Find where the given text appears and provide that cell's center as (x, y) coordinate. 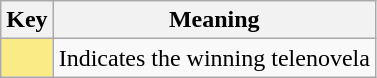
Meaning (214, 20)
Indicates the winning telenovela (214, 58)
Key (27, 20)
